Extract the [x, y] coordinate from the center of the cell holding the provided text.  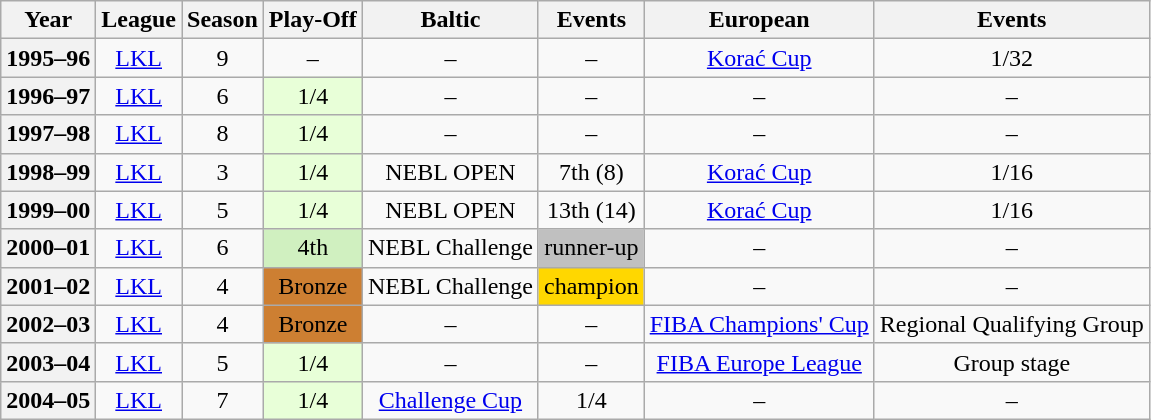
13th (14) [591, 210]
FIBA Champions' Cup [759, 324]
Regional Qualifying Group [1012, 324]
Year [48, 20]
2000–01 [48, 248]
4th [312, 248]
2003–04 [48, 362]
2004–05 [48, 400]
Baltic [450, 20]
9 [223, 58]
runner-up [591, 248]
8 [223, 134]
2001–02 [48, 286]
European [759, 20]
1999–00 [48, 210]
1997–98 [48, 134]
7th (8) [591, 172]
champion [591, 286]
Season [223, 20]
Group stage [1012, 362]
1/32 [1012, 58]
3 [223, 172]
Challenge Cup [450, 400]
1996–97 [48, 96]
Play-Off [312, 20]
League [139, 20]
FIBA Europe League [759, 362]
7 [223, 400]
1998–99 [48, 172]
1995–96 [48, 58]
2002–03 [48, 324]
